Determine the (X, Y) coordinate at the center of the cell enclosing the given text.  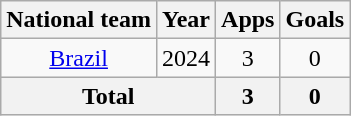
Total (108, 96)
2024 (186, 58)
National team (79, 20)
Goals (315, 20)
Apps (248, 20)
Year (186, 20)
Brazil (79, 58)
